Pinpoint the cell where the given text exists, returning its [X, Y] midpoint coordinate. 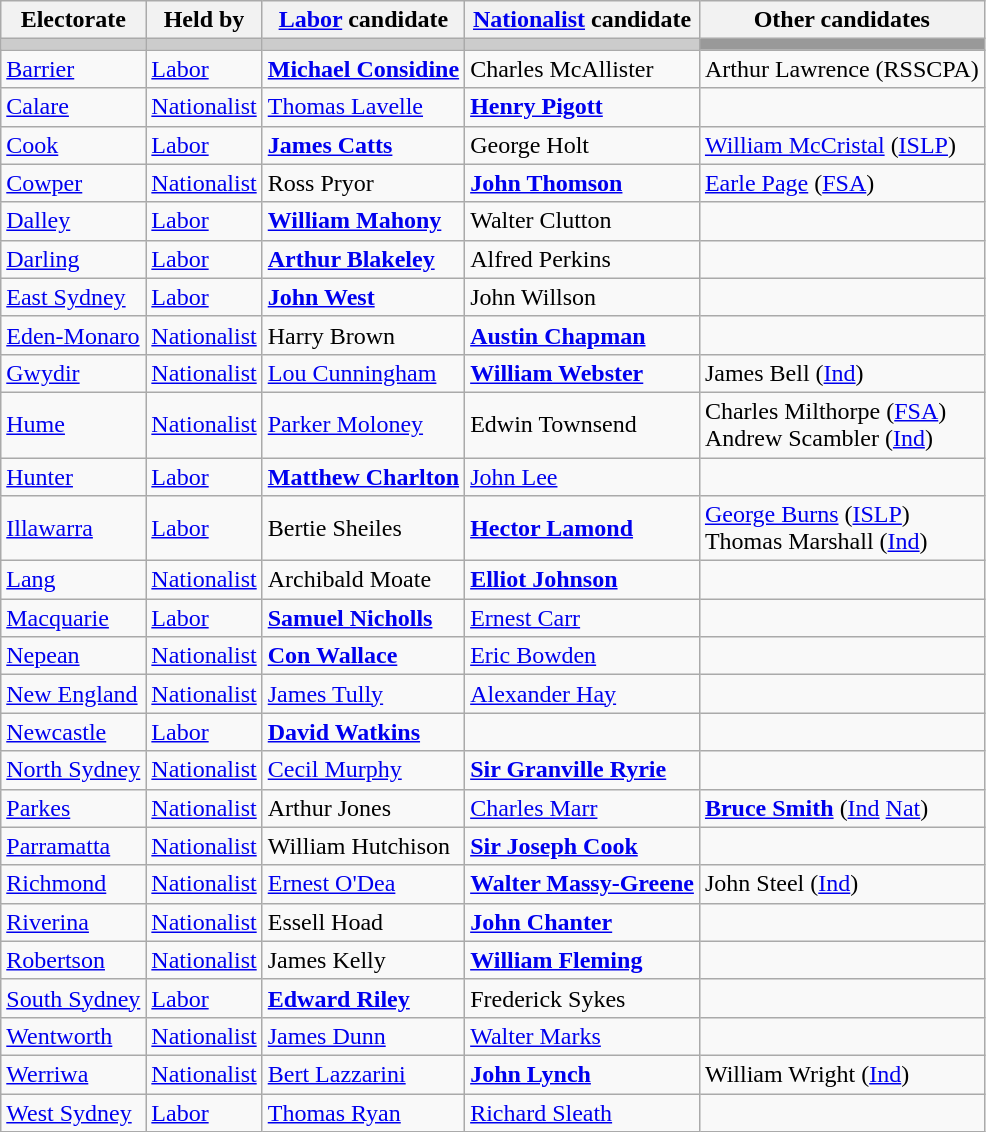
Sir Granville Ryrie [582, 770]
Newcastle [74, 732]
Elliot Johnson [582, 580]
New England [74, 694]
Barrier [74, 69]
John West [363, 297]
Walter Massy-Greene [582, 884]
William Mahony [363, 221]
Macquarie [74, 618]
Ross Pryor [363, 183]
Gwydir [74, 373]
John Lynch [582, 1074]
William Hutchison [363, 846]
Thomas Ryan [363, 1113]
James Bell (Ind) [842, 373]
Bertie Sheiles [363, 528]
Harry Brown [363, 335]
Parkes [74, 808]
Werriwa [74, 1074]
James Dunn [363, 1036]
William Fleming [582, 960]
Nationalist candidate [582, 20]
George Holt [582, 145]
John Lee [582, 477]
Matthew Charlton [363, 477]
Sir Joseph Cook [582, 846]
Lang [74, 580]
Hector Lamond [582, 528]
David Watkins [363, 732]
Arthur Lawrence (RSSCPA) [842, 69]
William Webster [582, 373]
William McCristal (ISLP) [842, 145]
Ernest Carr [582, 618]
Arthur Jones [363, 808]
Charles Milthorpe (FSA)Andrew Scambler (Ind) [842, 424]
James Catts [363, 145]
Hume [74, 424]
Charles Marr [582, 808]
Henry Pigott [582, 107]
Alexander Hay [582, 694]
Charles McAllister [582, 69]
West Sydney [74, 1113]
Walter Marks [582, 1036]
George Burns (ISLP)Thomas Marshall (Ind) [842, 528]
Samuel Nicholls [363, 618]
Electorate [74, 20]
Richmond [74, 884]
Con Wallace [363, 656]
John Thomson [582, 183]
Cecil Murphy [363, 770]
Bert Lazzarini [363, 1074]
Richard Sleath [582, 1113]
Other candidates [842, 20]
Ernest O'Dea [363, 884]
Labor candidate [363, 20]
Lou Cunningham [363, 373]
John Willson [582, 297]
Arthur Blakeley [363, 259]
South Sydney [74, 998]
Robertson [74, 960]
Eric Bowden [582, 656]
John Steel (Ind) [842, 884]
Austin Chapman [582, 335]
Walter Clutton [582, 221]
Darling [74, 259]
Alfred Perkins [582, 259]
East Sydney [74, 297]
Hunter [74, 477]
Riverina [74, 922]
Essell Hoad [363, 922]
Cook [74, 145]
Eden-Monaro [74, 335]
James Kelly [363, 960]
John Chanter [582, 922]
Held by [204, 20]
Cowper [74, 183]
James Tully [363, 694]
Thomas Lavelle [363, 107]
Archibald Moate [363, 580]
Bruce Smith (Ind Nat) [842, 808]
Wentworth [74, 1036]
Nepean [74, 656]
Illawarra [74, 528]
Edwin Townsend [582, 424]
North Sydney [74, 770]
Parker Moloney [363, 424]
Parramatta [74, 846]
William Wright (Ind) [842, 1074]
Frederick Sykes [582, 998]
Edward Riley [363, 998]
Michael Considine [363, 69]
Calare [74, 107]
Earle Page (FSA) [842, 183]
Dalley [74, 221]
